Return the [x, y] coordinate for the center point of the cell that contains the specified text.  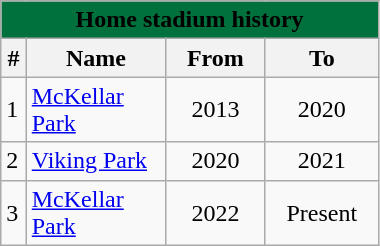
3 [14, 212]
2022 [216, 212]
2013 [216, 110]
2 [14, 161]
To [322, 58]
Name [96, 58]
Home stadium history [190, 20]
Viking Park [96, 161]
Present [322, 212]
2021 [322, 161]
1 [14, 110]
# [14, 58]
From [216, 58]
